Identify which cell holds the provided text, then report its (x, y) central coordinate. 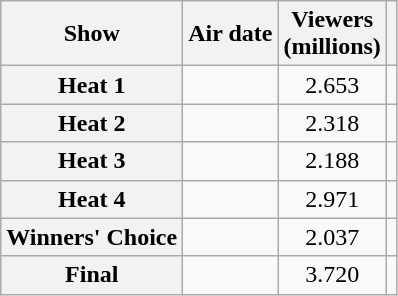
Air date (230, 34)
Heat 1 (92, 85)
Final (92, 275)
Heat 3 (92, 161)
2.971 (332, 199)
2.653 (332, 85)
3.720 (332, 275)
2.037 (332, 237)
2.318 (332, 123)
Viewers(millions) (332, 34)
2.188 (332, 161)
Heat 4 (92, 199)
Show (92, 34)
Winners' Choice (92, 237)
Heat 2 (92, 123)
